Locate the cell with the specified text and output its (x, y) center coordinate. 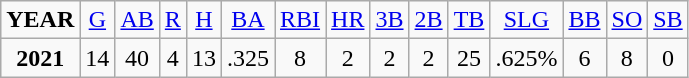
SB (668, 20)
AB (137, 20)
H (204, 20)
R (172, 20)
.625% (526, 58)
HR (348, 20)
BA (248, 20)
TB (469, 20)
BB (584, 20)
G (98, 20)
0 (668, 58)
13 (204, 58)
YEAR (40, 20)
6 (584, 58)
SLG (526, 20)
2B (428, 20)
2021 (40, 58)
40 (137, 58)
SO (627, 20)
3B (390, 20)
14 (98, 58)
.325 (248, 58)
4 (172, 58)
RBI (300, 20)
25 (469, 58)
